Locate the cell with the specified text and output its [x, y] center coordinate. 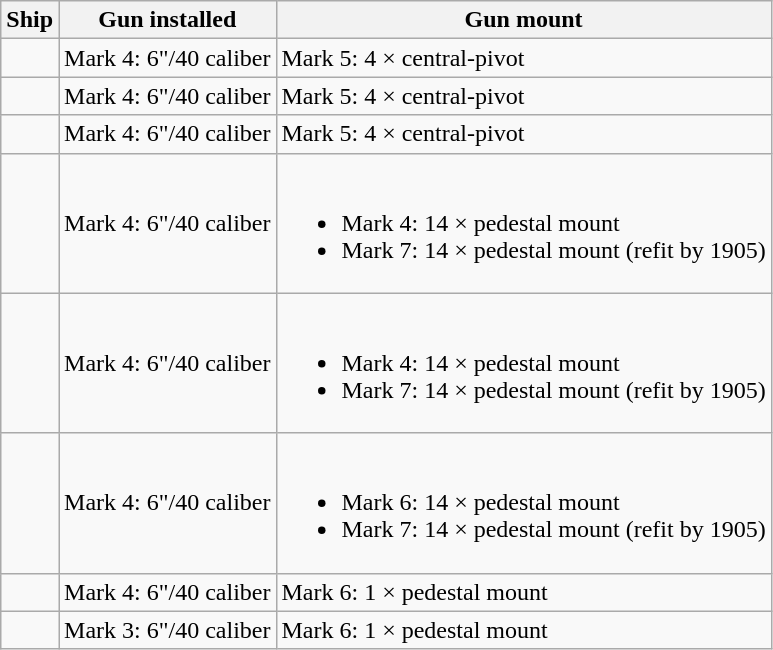
Gun mount [524, 20]
Mark 3: 6"/40 caliber [168, 630]
Ship [30, 20]
Gun installed [168, 20]
Mark 6: 14 × pedestal mountMark 7: 14 × pedestal mount (refit by 1905) [524, 503]
